Locate the cell with the specified text and output its (x, y) center coordinate. 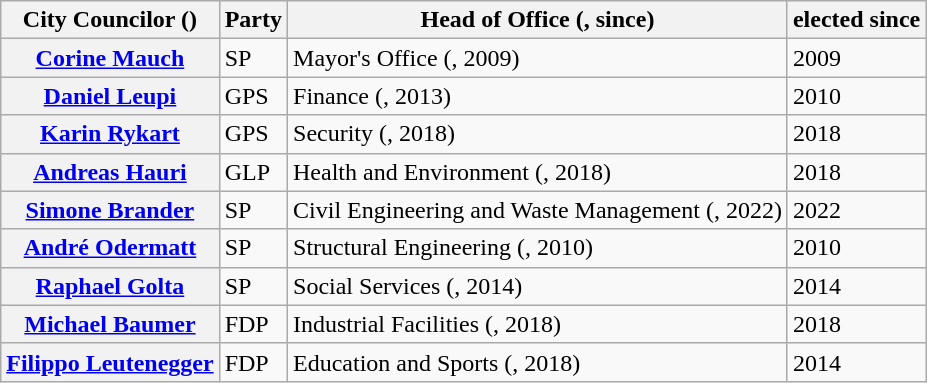
Structural Engineering (, 2010) (538, 248)
Corine Mauch (110, 58)
2022 (856, 210)
Finance (, 2013) (538, 96)
Michael Baumer (110, 324)
Karin Rykart (110, 134)
Party (253, 20)
Head of Office (, since) (538, 20)
City Councilor () (110, 20)
André Odermatt (110, 248)
Social Services (, 2014) (538, 286)
Daniel Leupi (110, 96)
Civil Engineering and Waste Management (, 2022) (538, 210)
Raphael Golta (110, 286)
GLP (253, 172)
Education and Sports (, 2018) (538, 362)
Mayor's Office (, 2009) (538, 58)
Filippo Leutenegger (110, 362)
Security (, 2018) (538, 134)
Health and Environment (, 2018) (538, 172)
Industrial Facilities (, 2018) (538, 324)
elected since (856, 20)
Simone Brander (110, 210)
Andreas Hauri (110, 172)
2009 (856, 58)
